Pinpoint the cell where the given text exists, returning its [x, y] midpoint coordinate. 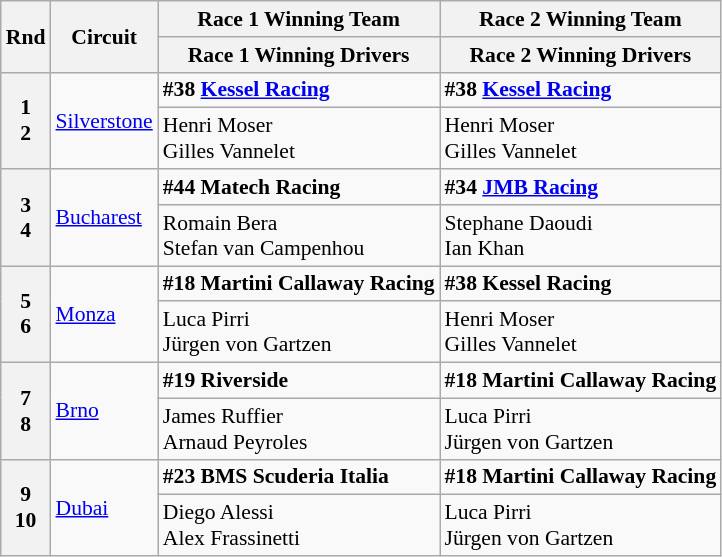
Monza [104, 314]
#44 Matech Racing [299, 187]
Dubai [104, 508]
James Ruffier Arnaud Peyroles [299, 428]
34 [26, 218]
Race 1 Winning Team [299, 19]
Stephane Daoudi Ian Khan [581, 236]
#23 BMS Scuderia Italia [299, 477]
Rnd [26, 36]
910 [26, 508]
#19 Riverside [299, 381]
Race 1 Winning Drivers [299, 55]
56 [26, 314]
Romain Bera Stefan van Campenhou [299, 236]
Race 2 Winning Drivers [581, 55]
Brno [104, 412]
Silverstone [104, 120]
Bucharest [104, 218]
Circuit [104, 36]
Diego Alessi Alex Frassinetti [299, 526]
78 [26, 412]
12 [26, 120]
#34 JMB Racing [581, 187]
Race 2 Winning Team [581, 19]
